Capture the cell that displays the provided text and extract its [X, Y] central coordinate. 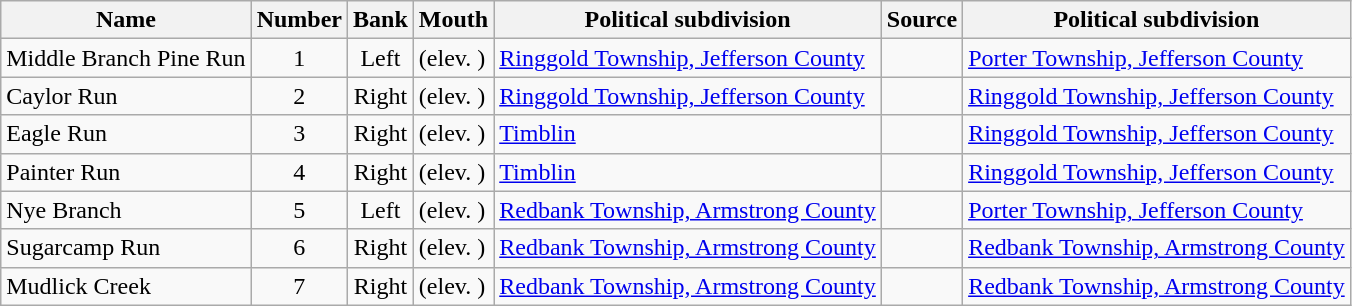
3 [299, 134]
5 [299, 210]
1 [299, 58]
Bank [381, 20]
7 [299, 286]
Sugarcamp Run [126, 248]
2 [299, 96]
Source [922, 20]
6 [299, 248]
Number [299, 20]
Nye Branch [126, 210]
Eagle Run [126, 134]
Painter Run [126, 172]
Middle Branch Pine Run [126, 58]
4 [299, 172]
Mouth [453, 20]
Caylor Run [126, 96]
Name [126, 20]
Mudlick Creek [126, 286]
